Identify which cell holds the provided text, then report its [x, y] central coordinate. 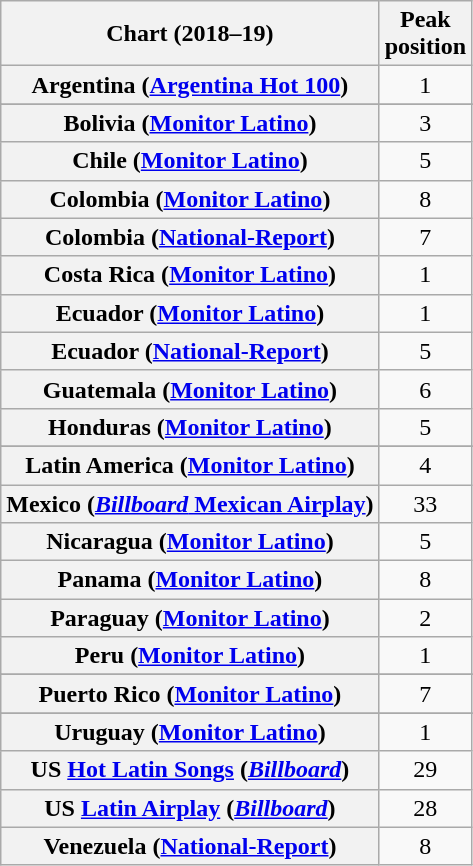
28 [425, 808]
Peru (Monitor Latino) [190, 656]
33 [425, 503]
Peak position [425, 34]
4 [425, 465]
29 [425, 770]
Guatemala (Monitor Latino) [190, 389]
Honduras (Monitor Latino) [190, 427]
Uruguay (Monitor Latino) [190, 732]
Chile (Monitor Latino) [190, 161]
3 [425, 123]
Chart (2018–19) [190, 34]
Puerto Rico (Monitor Latino) [190, 694]
6 [425, 389]
Mexico (Billboard Mexican Airplay) [190, 503]
Panama (Monitor Latino) [190, 580]
US Latin Airplay (Billboard) [190, 808]
Ecuador (National-Report) [190, 351]
Venezuela (National-Report) [190, 846]
2 [425, 618]
Nicaragua (Monitor Latino) [190, 542]
Costa Rica (Monitor Latino) [190, 275]
US Hot Latin Songs (Billboard) [190, 770]
Ecuador (Monitor Latino) [190, 313]
Colombia (Monitor Latino) [190, 199]
Argentina (Argentina Hot 100) [190, 85]
Latin America (Monitor Latino) [190, 465]
Bolivia (Monitor Latino) [190, 123]
Paraguay (Monitor Latino) [190, 618]
Colombia (National-Report) [190, 237]
